Identify which cell holds the provided text, then report its (x, y) central coordinate. 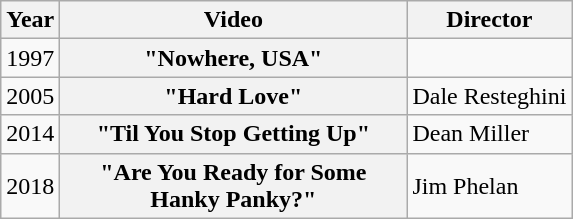
"Are You Ready for Some Hanky Panky?" (234, 186)
1997 (30, 58)
2005 (30, 96)
Video (234, 20)
Dean Miller (490, 134)
2018 (30, 186)
2014 (30, 134)
Dale Resteghini (490, 96)
"Hard Love" (234, 96)
"Nowhere, USA" (234, 58)
Year (30, 20)
Director (490, 20)
Jim Phelan (490, 186)
"Til You Stop Getting Up" (234, 134)
